Output the (X, Y) coordinate of the center of the cell containing the given text.  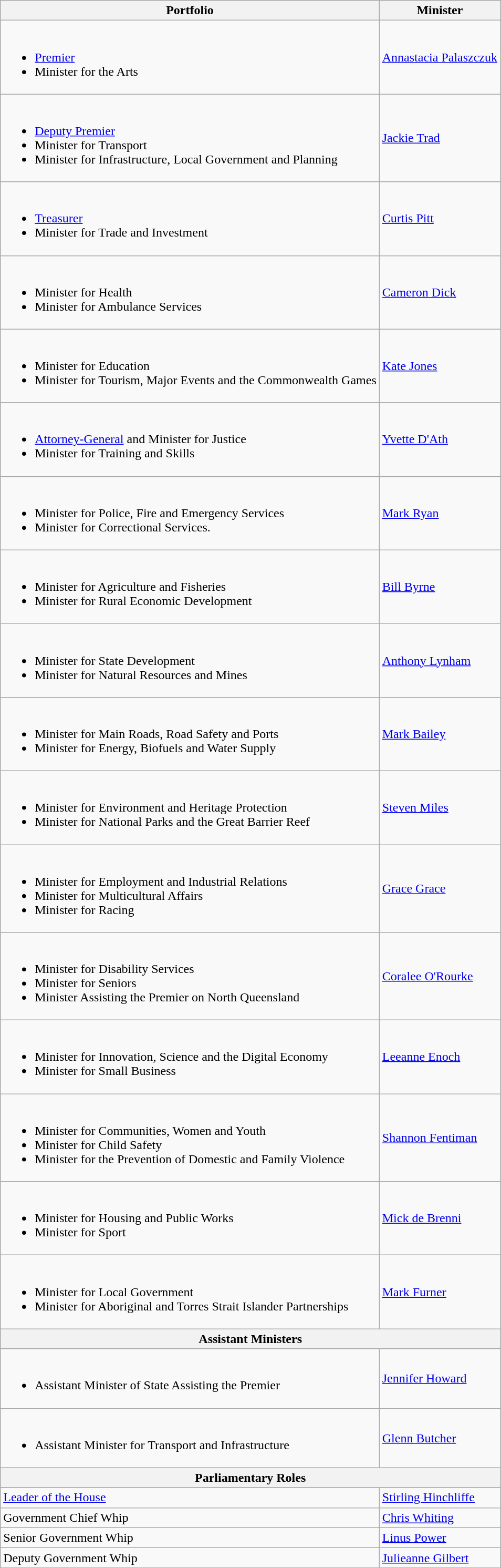
Minister for Local GovernmentMinister for Aboriginal and Torres Strait Islander Partnerships (190, 1292)
Minister for Environment and Heritage ProtectionMinister for National Parks and the Great Barrier Reef (190, 807)
Government Chief Whip (190, 1518)
PremierMinister for the Arts (190, 57)
Assistant Ministers (250, 1339)
Minister for HealthMinister for Ambulance Services (190, 292)
Mark Furner (440, 1292)
Leader of the House (190, 1498)
Portfolio (190, 11)
Jackie Trad (440, 138)
Julieanne Gilbert (440, 1557)
Chris Whiting (440, 1518)
Yvette D'Ath (440, 439)
Curtis Pitt (440, 219)
Mark Bailey (440, 734)
TreasurerMinister for Trade and Investment (190, 219)
Attorney-General and Minister for JusticeMinister for Training and Skills (190, 439)
Minister for Main Roads, Road Safety and PortsMinister for Energy, Biofuels and Water Supply (190, 734)
Deputy Government Whip (190, 1557)
Bill Byrne (440, 587)
Senior Government Whip (190, 1538)
Cameron Dick (440, 292)
Kate Jones (440, 366)
Linus Power (440, 1538)
Deputy PremierMinister for TransportMinister for Infrastructure, Local Government and Planning (190, 138)
Mick de Brenni (440, 1218)
Glenn Butcher (440, 1438)
Minister for Agriculture and FisheriesMinister for Rural Economic Development (190, 587)
Jennifer Howard (440, 1378)
Parliamentary Roles (250, 1478)
Minister for Police, Fire and Emergency ServicesMinister for Correctional Services. (190, 513)
Assistant Minister for Transport and Infrastructure (190, 1438)
Minister for Innovation, Science and the Digital EconomyMinister for Small Business (190, 1057)
Mark Ryan (440, 513)
Minister for State DevelopmentMinister for Natural Resources and Mines (190, 660)
Minister for Employment and Industrial RelationsMinister for Multicultural AffairsMinister for Racing (190, 888)
Stirling Hinchliffe (440, 1498)
Minister for Communities, Women and YouthMinister for Child SafetyMinister for the Prevention of Domestic and Family Violence (190, 1137)
Anthony Lynham (440, 660)
Minister for Disability ServicesMinister for SeniorsMinister Assisting the Premier on North Queensland (190, 977)
Steven Miles (440, 807)
Minister for EducationMinister for Tourism, Major Events and the Commonwealth Games (190, 366)
Leeanne Enoch (440, 1057)
Shannon Fentiman (440, 1137)
Annastacia Palaszczuk (440, 57)
Grace Grace (440, 888)
Minister (440, 11)
Coralee O'Rourke (440, 977)
Assistant Minister of State Assisting the Premier (190, 1378)
Minister for Housing and Public WorksMinister for Sport (190, 1218)
